Pinpoint the cell where the given text exists, returning its [x, y] midpoint coordinate. 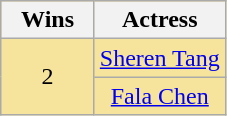
Fala Chen [160, 96]
2 [48, 77]
Wins [48, 20]
Sheren Tang [160, 58]
Actress [160, 20]
